Pinpoint the cell where the given text exists, returning its (x, y) midpoint coordinate. 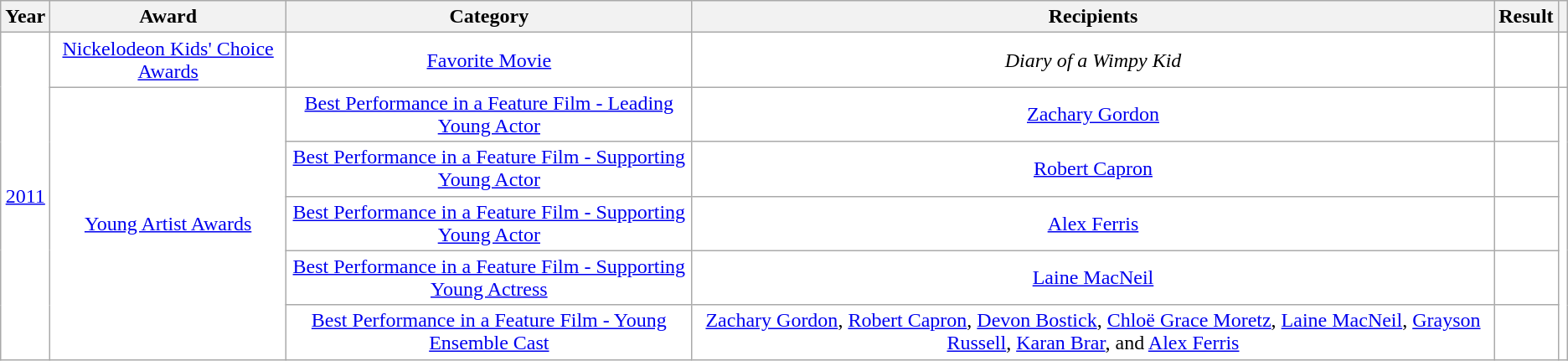
Category (489, 17)
Result (1526, 17)
2011 (25, 196)
Diary of a Wimpy Kid (1092, 60)
Award (168, 17)
Recipients (1092, 17)
Best Performance in a Feature Film - Supporting Young Actress (489, 278)
Best Performance in a Feature Film - Leading Young Actor (489, 114)
Nickelodeon Kids' Choice Awards (168, 60)
Young Artist Awards (168, 223)
Zachary Gordon, Robert Capron, Devon Bostick, Chloë Grace Moretz, Laine MacNeil, Grayson Russell, Karan Brar, and Alex Ferris (1092, 332)
Year (25, 17)
Robert Capron (1092, 169)
Alex Ferris (1092, 223)
Zachary Gordon (1092, 114)
Laine MacNeil (1092, 278)
Favorite Movie (489, 60)
Best Performance in a Feature Film - Young Ensemble Cast (489, 332)
